Pinpoint the cell where the given text exists, returning its (X, Y) midpoint coordinate. 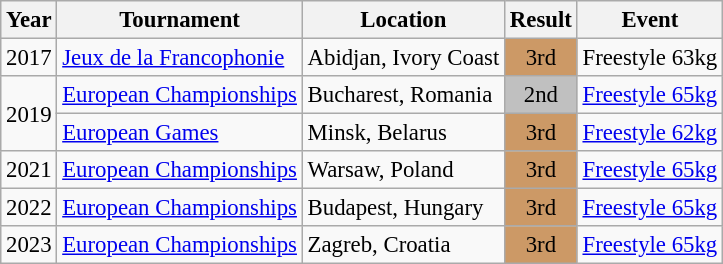
Warsaw, Poland (403, 170)
Freestyle 62kg (650, 133)
Result (542, 20)
2022 (29, 208)
Location (403, 20)
European Games (180, 133)
2021 (29, 170)
Jeux de la Francophonie (180, 58)
Tournament (180, 20)
Freestyle 63kg (650, 58)
Event (650, 20)
2019 (29, 114)
Bucharest, Romania (403, 95)
Year (29, 20)
2023 (29, 245)
Abidjan, Ivory Coast (403, 58)
2nd (542, 95)
Zagreb, Croatia (403, 245)
Budapest, Hungary (403, 208)
2017 (29, 58)
Minsk, Belarus (403, 133)
